Capture the cell that displays the provided text and extract its (X, Y) central coordinate. 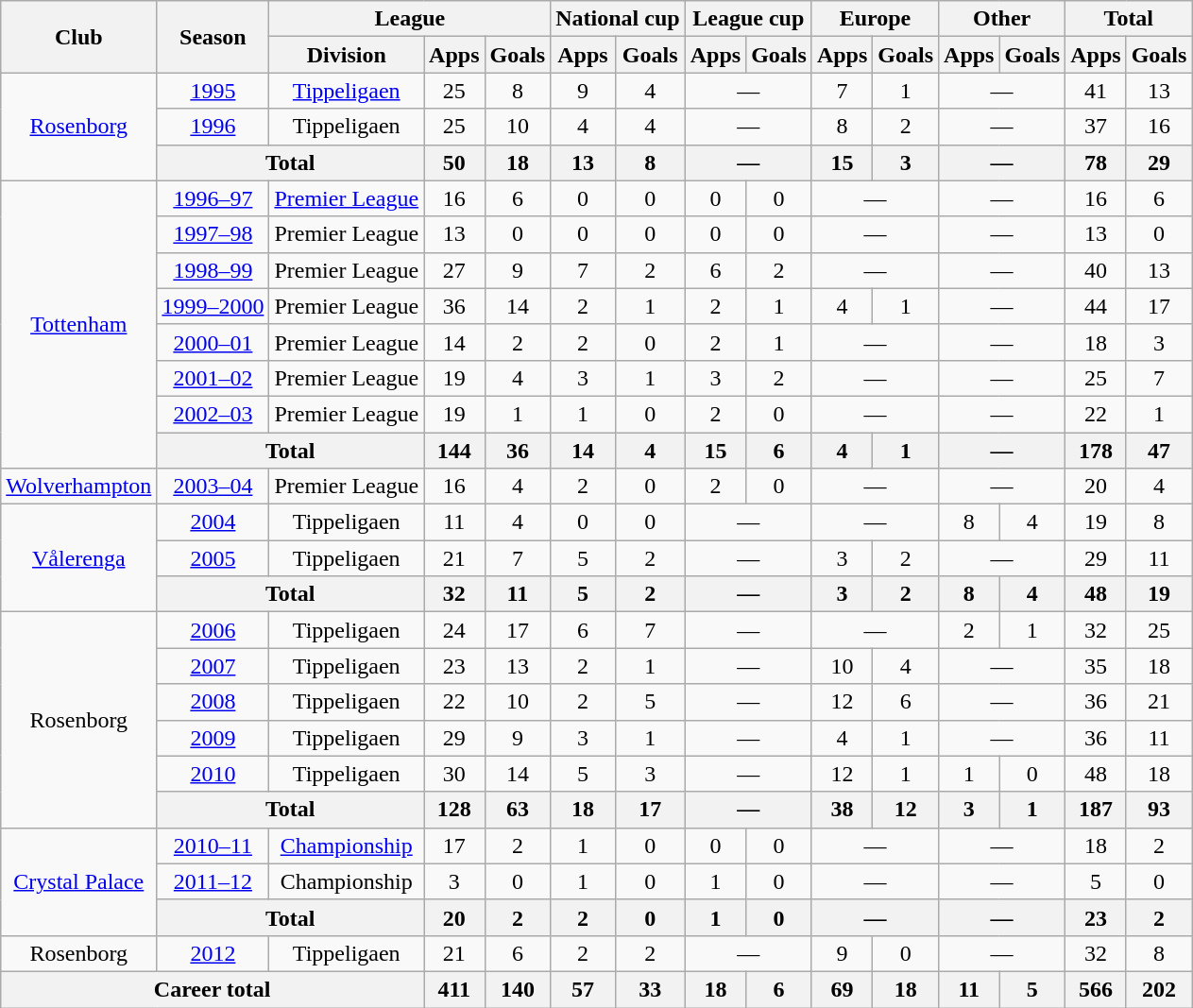
2007 (213, 666)
2012 (213, 953)
27 (454, 270)
202 (1159, 989)
Career total (213, 989)
Crystal Palace (79, 881)
2005 (213, 558)
Europe (875, 19)
38 (842, 810)
2002–03 (213, 414)
1998–99 (213, 270)
140 (518, 989)
93 (1159, 810)
1996–97 (213, 198)
2001–02 (213, 378)
40 (1096, 270)
44 (1096, 306)
178 (1096, 451)
37 (1096, 127)
2008 (213, 702)
Club (79, 37)
41 (1096, 91)
1995 (213, 91)
47 (1159, 451)
35 (1096, 666)
Vålerenga (79, 558)
566 (1096, 989)
Tottenham (79, 324)
63 (518, 810)
1997–98 (213, 234)
2003–04 (213, 487)
2009 (213, 738)
2006 (213, 630)
2004 (213, 522)
Other (1002, 19)
128 (454, 810)
50 (454, 162)
30 (454, 774)
Division (347, 55)
187 (1096, 810)
League (410, 19)
69 (842, 989)
1999–2000 (213, 306)
League cup (748, 19)
144 (454, 451)
National cup (618, 19)
33 (650, 989)
2000–01 (213, 342)
2011–12 (213, 881)
57 (583, 989)
2010 (213, 774)
24 (454, 630)
Season (213, 37)
1996 (213, 127)
78 (1096, 162)
411 (454, 989)
Wolverhampton (79, 487)
2010–11 (213, 846)
